Find where the given text appears and provide that cell's center as [X, Y] coordinate. 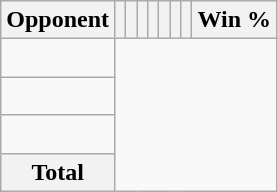
Total [58, 172]
Win % [234, 20]
Opponent [58, 20]
